Identify which cell holds the provided text, then report its [X, Y] central coordinate. 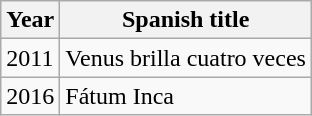
Venus brilla cuatro veces [186, 58]
Spanish title [186, 20]
Year [30, 20]
Fátum Inca [186, 96]
2016 [30, 96]
2011 [30, 58]
